Extract the [X, Y] coordinate from the center of the cell holding the provided text.  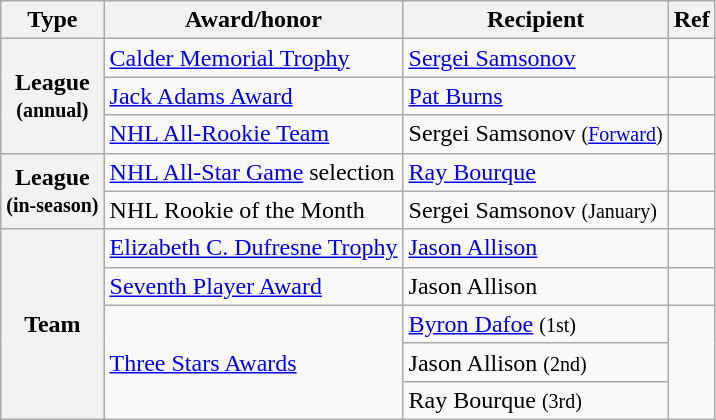
Ray Bourque [536, 172]
Sergei Samsonov (Forward) [536, 134]
Ray Bourque (3rd) [536, 400]
Three Stars Awards [254, 362]
Seventh Player Award [254, 286]
Jack Adams Award [254, 96]
NHL All-Star Game selection [254, 172]
Pat Burns [536, 96]
Award/honor [254, 20]
Sergei Samsonov (January) [536, 210]
Byron Dafoe (1st) [536, 324]
Sergei Samsonov [536, 58]
League(annual) [52, 96]
Elizabeth C. Dufresne Trophy [254, 248]
Recipient [536, 20]
NHL Rookie of the Month [254, 210]
Type [52, 20]
Team [52, 324]
Calder Memorial Trophy [254, 58]
League(in-season) [52, 191]
NHL All-Rookie Team [254, 134]
Ref [692, 20]
Jason Allison (2nd) [536, 362]
